Capture the cell that displays the provided text and extract its (x, y) central coordinate. 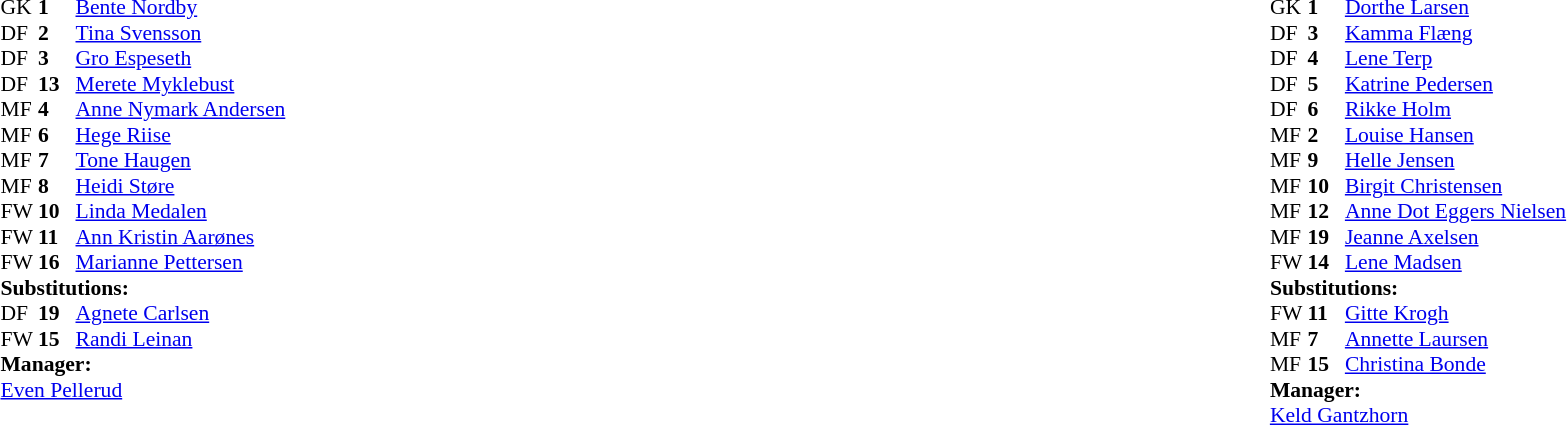
Tina Svensson (181, 33)
Anne Nymark Andersen (181, 109)
Kamma Flæng (1456, 33)
8 (57, 186)
14 (1326, 263)
Christina Bonde (1456, 365)
Linda Medalen (181, 211)
Randi Leinan (181, 339)
5 (1326, 84)
Helle Jensen (1456, 161)
Lene Terp (1456, 59)
Birgit Christensen (1456, 186)
9 (1326, 161)
Lene Madsen (1456, 263)
Agnete Carlsen (181, 313)
12 (1326, 211)
Even Pellerud (142, 390)
Jeanne Axelsen (1456, 237)
Anne Dot Eggers Nielsen (1456, 211)
Merete Myklebust (181, 84)
Louise Hansen (1456, 135)
Heidi Støre (181, 186)
Rikke Holm (1456, 109)
16 (57, 263)
Marianne Pettersen (181, 263)
Katrine Pedersen (1456, 84)
Annette Laursen (1456, 339)
Gitte Krogh (1456, 313)
Hege Riise (181, 135)
Tone Haugen (181, 161)
Gro Espeseth (181, 59)
13 (57, 84)
Ann Kristin Aarønes (181, 237)
